For the text-containing cell, return its midpoint in (X, Y) coordinate format. 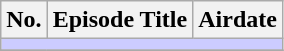
Episode Title (120, 20)
Airdate (238, 20)
No. (24, 20)
